Return the (x, y) coordinate for the center point of the cell that contains the specified text.  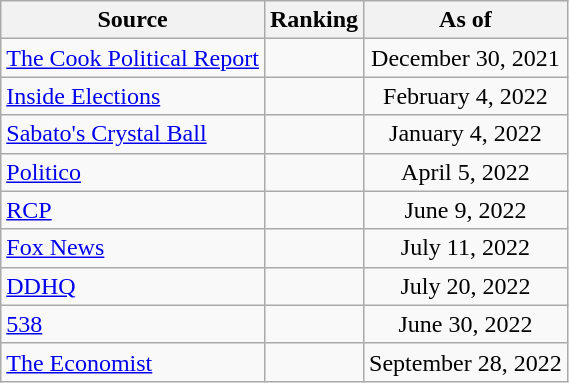
The Cook Political Report (133, 58)
As of (466, 20)
DDHQ (133, 286)
Politico (133, 172)
The Economist (133, 362)
July 11, 2022 (466, 248)
January 4, 2022 (466, 134)
April 5, 2022 (466, 172)
September 28, 2022 (466, 362)
538 (133, 324)
Ranking (314, 20)
RCP (133, 210)
Fox News (133, 248)
June 9, 2022 (466, 210)
Source (133, 20)
July 20, 2022 (466, 286)
June 30, 2022 (466, 324)
Sabato's Crystal Ball (133, 134)
February 4, 2022 (466, 96)
December 30, 2021 (466, 58)
Inside Elections (133, 96)
